Provide the [X, Y] coordinate of the cell's center where the given text is located.  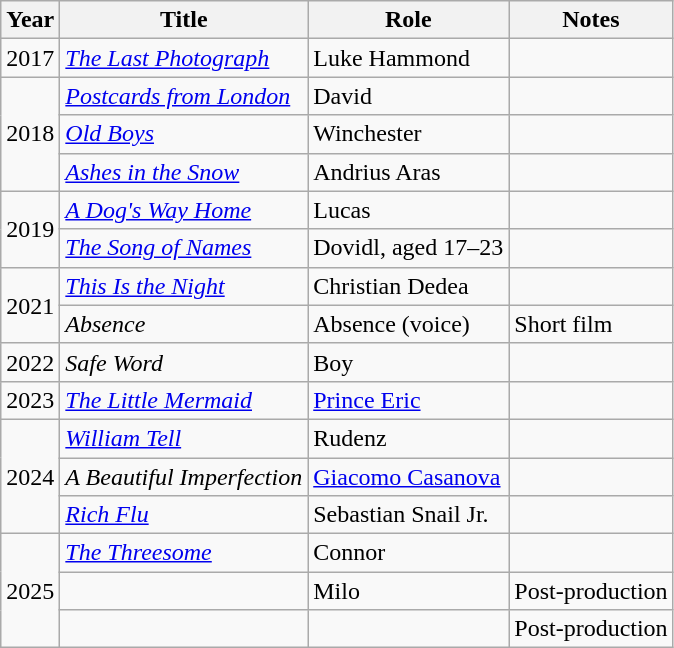
The Last Photograph [184, 58]
Role [408, 20]
Old Boys [184, 134]
Prince Eric [408, 400]
2023 [30, 400]
A Beautiful Imperfection [184, 477]
This Is the Night [184, 286]
Dovidl, aged 17–23 [408, 248]
William Tell [184, 438]
Andrius Aras [408, 172]
2017 [30, 58]
Notes [591, 20]
The Song of Names [184, 248]
2018 [30, 134]
2025 [30, 591]
Title [184, 20]
2024 [30, 476]
Luke Hammond [408, 58]
2022 [30, 362]
Boy [408, 362]
2021 [30, 305]
Lucas [408, 210]
Postcards from London [184, 96]
Absence [184, 324]
David [408, 96]
Sebastian Snail Jr. [408, 515]
A Dog's Way Home [184, 210]
Rudenz [408, 438]
Safe Word [184, 362]
Absence (voice) [408, 324]
Winchester [408, 134]
Connor [408, 553]
Ashes in the Snow [184, 172]
Milo [408, 591]
The Threesome [184, 553]
Giacomo Casanova [408, 477]
Christian Dedea [408, 286]
Year [30, 20]
The Little Mermaid [184, 400]
Rich Flu [184, 515]
2019 [30, 229]
Short film [591, 324]
